Extract the (x, y) coordinate from the center of the cell holding the provided text.  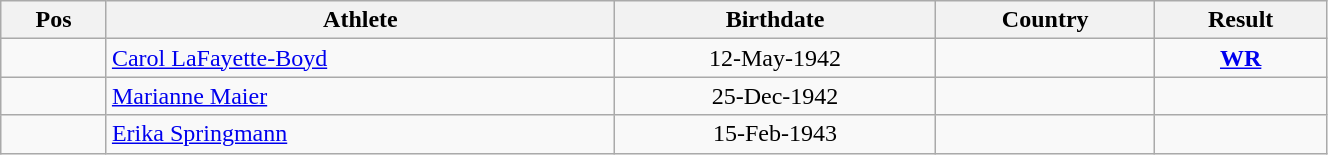
WR (1241, 58)
Carol LaFayette-Boyd (360, 58)
Country (1046, 20)
25-Dec-1942 (774, 96)
Marianne Maier (360, 96)
Result (1241, 20)
12-May-1942 (774, 58)
Pos (54, 20)
Athlete (360, 20)
Birthdate (774, 20)
Erika Springmann (360, 134)
15-Feb-1943 (774, 134)
